Search for the cell housing the specified text and yield its (x, y) center coordinate. 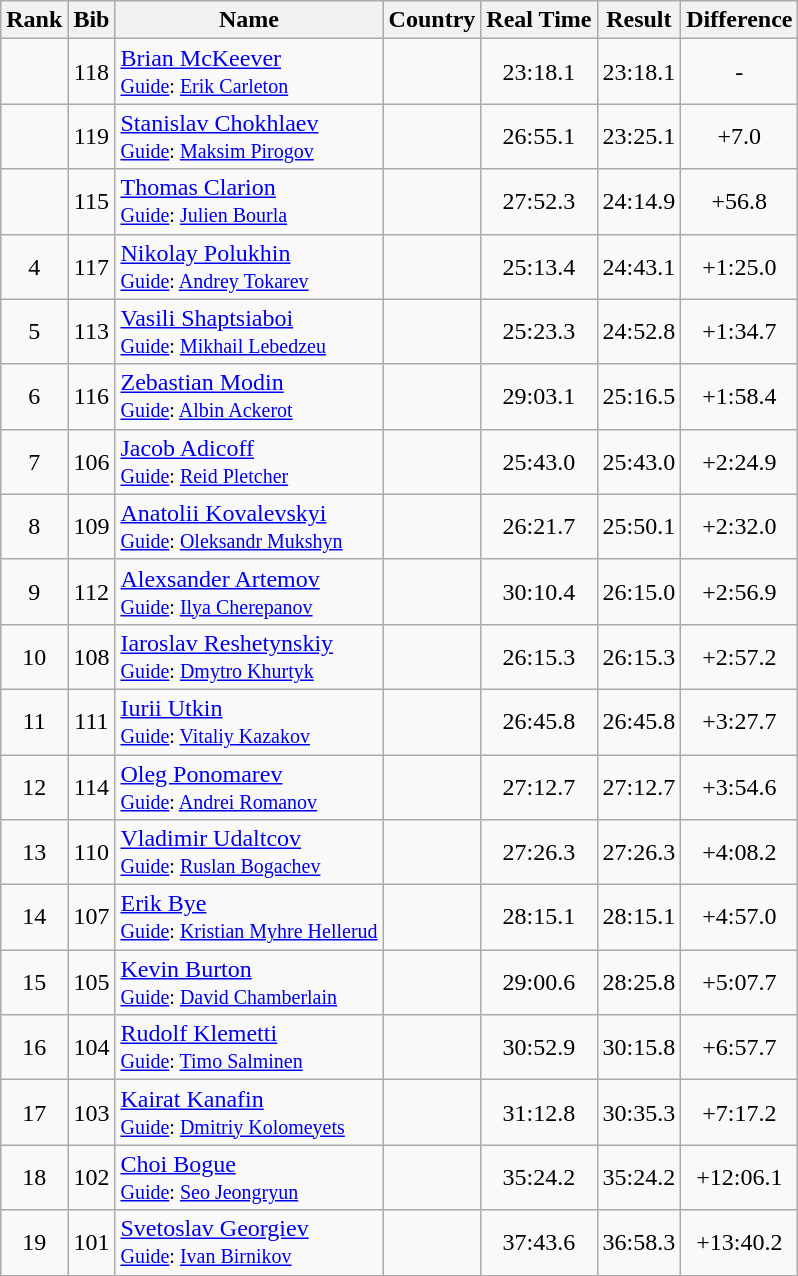
24:14.9 (639, 202)
25:16.5 (639, 396)
Nikolay PolukhinGuide: Andrey Tokarev (249, 266)
Anatolii KovalevskyiGuide: Oleksandr Mukshyn (249, 526)
Vladimir UdaltcovGuide: Ruslan Bogachev (249, 852)
30:35.3 (639, 1112)
37:43.6 (539, 1242)
Jacob AdicoffGuide: Reid Pletcher (249, 462)
107 (92, 918)
+1:34.7 (740, 332)
25:13.4 (539, 266)
+5:07.7 (740, 982)
13 (34, 852)
30:10.4 (539, 592)
23:25.1 (639, 136)
28:25.8 (639, 982)
112 (92, 592)
+2:24.9 (740, 462)
Real Time (539, 20)
+3:27.7 (740, 722)
Bib (92, 20)
110 (92, 852)
115 (92, 202)
Oleg PonomarevGuide: Andrei Romanov (249, 786)
4 (34, 266)
Thomas ClarionGuide: Julien Bourla (249, 202)
19 (34, 1242)
Iaroslav ReshetynskiyGuide: Dmytro Khurtyk (249, 656)
+4:57.0 (740, 918)
113 (92, 332)
31:12.8 (539, 1112)
+12:06.1 (740, 1178)
+56.8 (740, 202)
24:52.8 (639, 332)
+2:32.0 (740, 526)
8 (34, 526)
Brian McKeeverGuide: Erik Carleton (249, 72)
Difference (740, 20)
7 (34, 462)
Vasili ShaptsiaboiGuide: Mikhail Lebedzeu (249, 332)
9 (34, 592)
+1:25.0 (740, 266)
25:23.3 (539, 332)
108 (92, 656)
12 (34, 786)
Kevin BurtonGuide: David Chamberlain (249, 982)
111 (92, 722)
18 (34, 1178)
114 (92, 786)
29:03.1 (539, 396)
102 (92, 1178)
10 (34, 656)
Erik ByeGuide: Kristian Myhre Hellerud (249, 918)
+6:57.7 (740, 1048)
119 (92, 136)
+1:58.4 (740, 396)
118 (92, 72)
Svetoslav GeorgievGuide: Ivan Birnikov (249, 1242)
+7.0 (740, 136)
Name (249, 20)
5 (34, 332)
105 (92, 982)
30:15.8 (639, 1048)
106 (92, 462)
Rank (34, 20)
11 (34, 722)
27:52.3 (539, 202)
- (740, 72)
+13:40.2 (740, 1242)
17 (34, 1112)
36:58.3 (639, 1242)
26:15.0 (639, 592)
+3:54.6 (740, 786)
Country (432, 20)
101 (92, 1242)
Stanislav ChokhlaevGuide: Maksim Pirogov (249, 136)
+7:17.2 (740, 1112)
26:21.7 (539, 526)
Zebastian ModinGuide: Albin Ackerot (249, 396)
Kairat KanafinGuide: Dmitriy Kolomeyets (249, 1112)
+2:57.2 (740, 656)
Alexsander ArtemovGuide: Ilya Cherepanov (249, 592)
Choi BogueGuide: Seo Jeongryun (249, 1178)
29:00.6 (539, 982)
116 (92, 396)
6 (34, 396)
+4:08.2 (740, 852)
+2:56.9 (740, 592)
15 (34, 982)
25:50.1 (639, 526)
24:43.1 (639, 266)
Iurii UtkinGuide: Vitaliy Kazakov (249, 722)
103 (92, 1112)
26:55.1 (539, 136)
109 (92, 526)
104 (92, 1048)
Rudolf KlemettiGuide: Timo Salminen (249, 1048)
16 (34, 1048)
14 (34, 918)
117 (92, 266)
30:52.9 (539, 1048)
Result (639, 20)
